Scan for the cell matching the given text and deliver its [X, Y] coordinate at center. 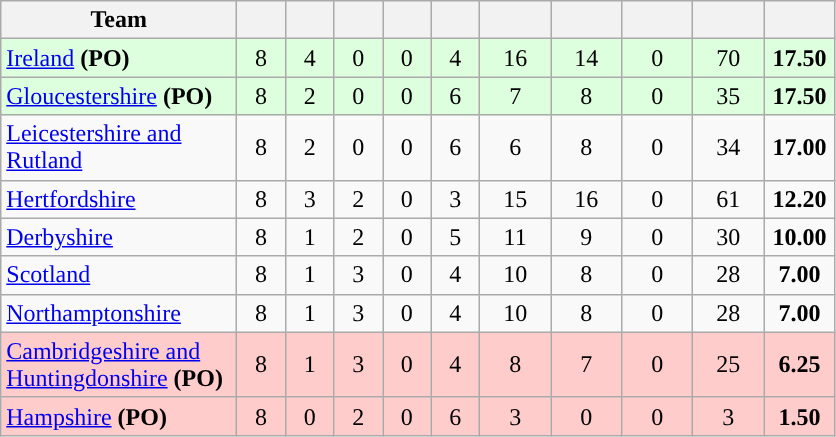
17.00 [800, 148]
Team [119, 20]
35 [728, 96]
1.50 [800, 416]
6.25 [800, 364]
Scotland [119, 275]
Derbyshire [119, 237]
Leicestershire and Rutland [119, 148]
61 [728, 199]
9 [586, 237]
34 [728, 148]
15 [516, 199]
Hertfordshire [119, 199]
Cambridgeshire and Huntingdonshire (PO) [119, 364]
30 [728, 237]
11 [516, 237]
Hampshire (PO) [119, 416]
14 [586, 58]
25 [728, 364]
10.00 [800, 237]
12.20 [800, 199]
Northamptonshire [119, 313]
5 [456, 237]
70 [728, 58]
Ireland (PO) [119, 58]
Gloucestershire (PO) [119, 96]
